Pinpoint the cell where the given text exists, returning its [x, y] midpoint coordinate. 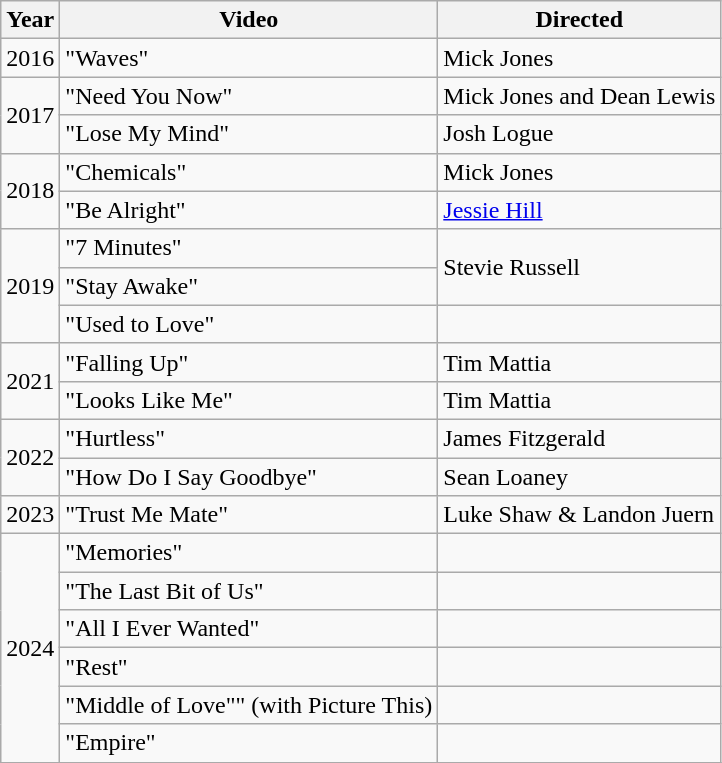
2018 [30, 191]
"The Last Bit of Us" [249, 591]
"Stay Awake" [249, 286]
"Waves" [249, 58]
2023 [30, 515]
2021 [30, 381]
"How Do I Say Goodbye" [249, 477]
2017 [30, 115]
"Used to Love" [249, 324]
Video [249, 20]
"Empire" [249, 743]
"Be Alright" [249, 210]
2019 [30, 286]
"Chemicals" [249, 172]
"Hurtless" [249, 438]
2022 [30, 457]
Mick Jones and Dean Lewis [580, 96]
Sean Loaney [580, 477]
Jessie Hill [580, 210]
Year [30, 20]
Directed [580, 20]
James Fitzgerald [580, 438]
"Trust Me Mate" [249, 515]
Josh Logue [580, 134]
"Need You Now" [249, 96]
2016 [30, 58]
"Falling Up" [249, 362]
"Rest" [249, 667]
"Memories" [249, 553]
Stevie Russell [580, 267]
Luke Shaw & Landon Juern [580, 515]
"Lose My Mind" [249, 134]
"7 Minutes" [249, 248]
"Looks Like Me" [249, 400]
2024 [30, 648]
"All I Ever Wanted" [249, 629]
"Middle of Love"" (with Picture This) [249, 705]
